Search for the cell housing the specified text and yield its [x, y] center coordinate. 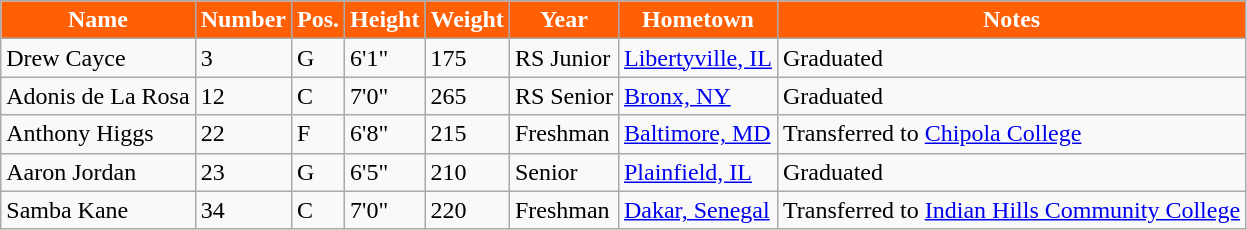
210 [467, 172]
Drew Cayce [98, 58]
Year [564, 20]
6'1" [385, 58]
6'5" [385, 172]
F [318, 134]
Dakar, Senegal [698, 210]
Baltimore, MD [698, 134]
12 [243, 96]
23 [243, 172]
215 [467, 134]
Height [385, 20]
Plainfield, IL [698, 172]
RS Senior [564, 96]
175 [467, 58]
Notes [1011, 20]
Senior [564, 172]
265 [467, 96]
Anthony Higgs [98, 134]
Pos. [318, 20]
Name [98, 20]
Transferred to Indian Hills Community College [1011, 210]
Number [243, 20]
Aaron Jordan [98, 172]
Libertyville, IL [698, 58]
6'8" [385, 134]
Samba Kane [98, 210]
34 [243, 210]
22 [243, 134]
Weight [467, 20]
RS Junior [564, 58]
Adonis de La Rosa [98, 96]
220 [467, 210]
3 [243, 58]
Bronx, NY [698, 96]
Hometown [698, 20]
Transferred to Chipola College [1011, 134]
